For the text-containing cell, return its midpoint in (x, y) coordinate format. 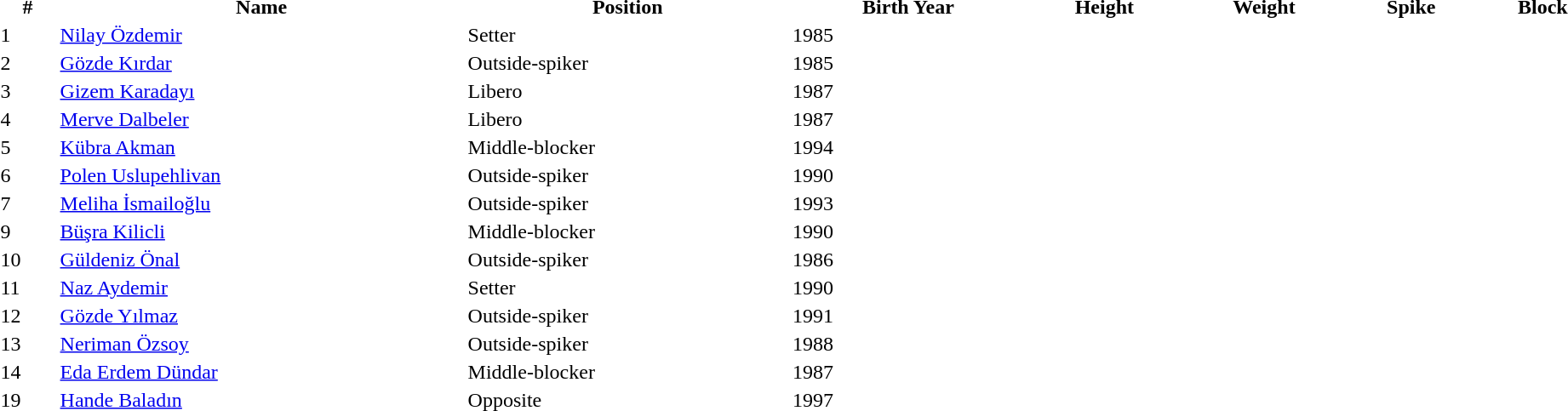
1994 (907, 147)
Merve Dalbeler (261, 119)
Kübra Akman (261, 147)
Meliha İsmailoğlu (261, 203)
Naz Aydemir (261, 288)
Büşra Kilicli (261, 231)
1988 (907, 344)
1993 (907, 203)
Neriman Özsoy (261, 344)
Güldeniz Önal (261, 260)
Nilay Özdemir (261, 35)
Gizem Karadayı (261, 91)
Eda Erdem Dündar (261, 372)
Gözde Kırdar (261, 63)
Gözde Yılmaz (261, 316)
Polen Uslupehlivan (261, 175)
1991 (907, 316)
1986 (907, 260)
